Determine the [x, y] coordinate at the center of the cell enclosing the given text.  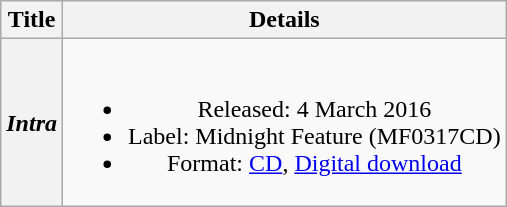
Intra [32, 122]
Title [32, 20]
Details [285, 20]
Released: 4 March 2016Label: Midnight Feature (MF0317CD)Format: CD, Digital download [285, 122]
